Scan for the cell matching the given text and deliver its [x, y] coordinate at center. 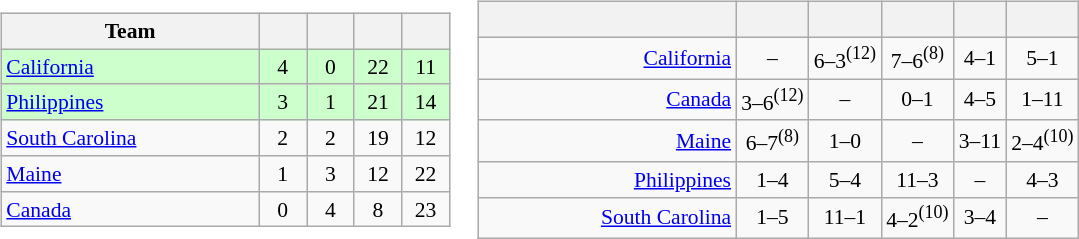
3–6(12) [772, 100]
5–1 [1042, 58]
4–2(10) [918, 218]
11 [426, 67]
1–4 [772, 179]
1–11 [1042, 100]
6–7(8) [772, 140]
6–3(12) [846, 58]
4–3 [1042, 179]
0–1 [918, 100]
21 [378, 102]
19 [378, 138]
4–1 [980, 58]
1–0 [846, 140]
11–1 [846, 218]
2–4(10) [1042, 140]
3–4 [980, 218]
7–6(8) [918, 58]
5–4 [846, 179]
11–3 [918, 179]
1–5 [772, 218]
14 [426, 102]
4–5 [980, 100]
Team [130, 31]
8 [378, 209]
3–11 [980, 140]
23 [426, 209]
